Capture the cell that displays the provided text and extract its [X, Y] central coordinate. 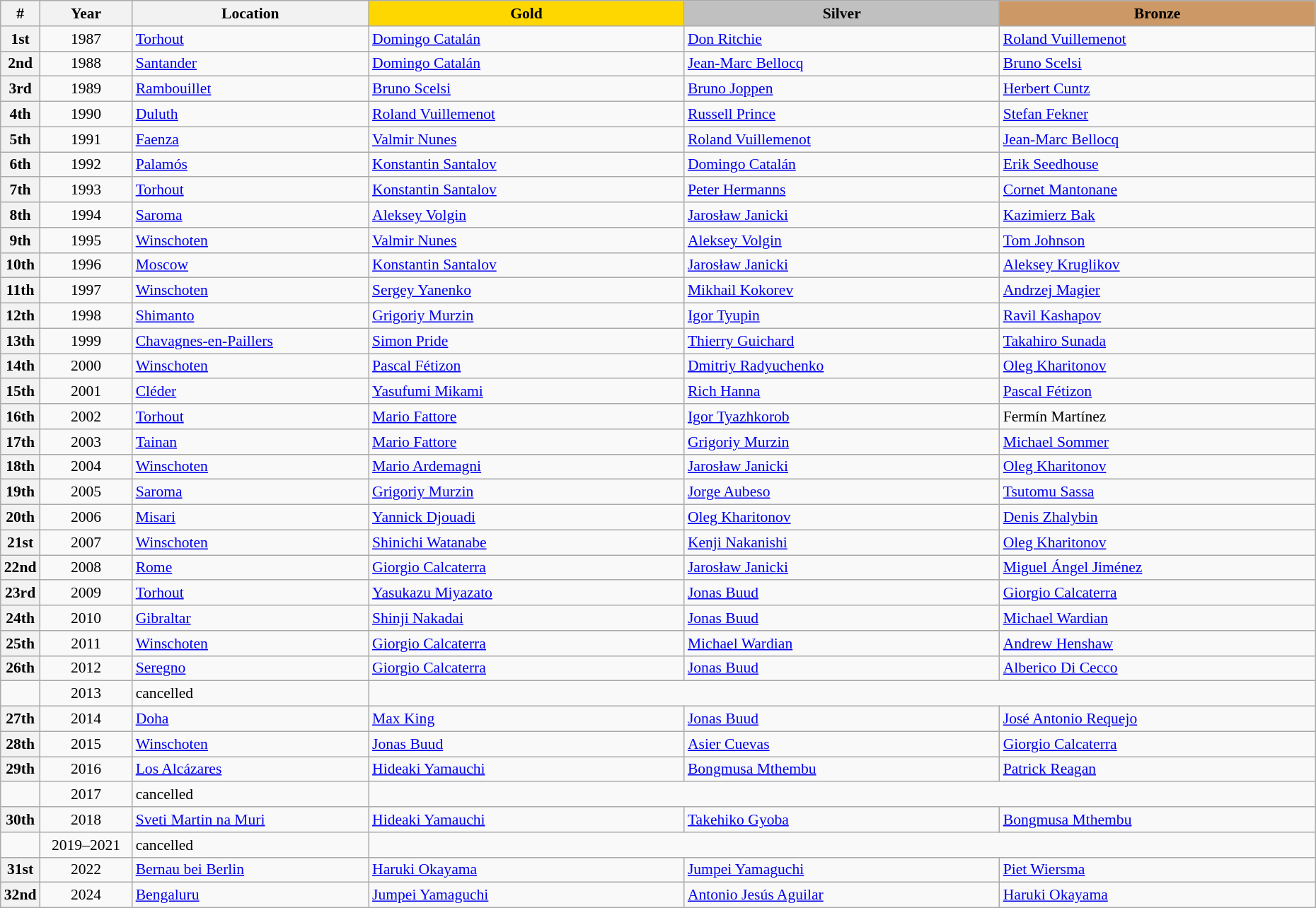
# [21, 13]
4th [21, 115]
Santander [250, 64]
14th [21, 366]
2024 [86, 895]
2000 [86, 366]
Denis Zhalybin [1158, 518]
Takehiko Gyoba [842, 820]
Miguel Ángel Jiménez [1158, 568]
Cornet Mantonane [1158, 190]
Year [86, 13]
1st [21, 39]
23rd [21, 593]
Sveti Martin na Muri [250, 820]
2009 [86, 593]
Mikhail Kokorev [842, 291]
21st [21, 542]
Andrew Henshaw [1158, 644]
1991 [86, 139]
2007 [86, 542]
Faenza [250, 139]
Thierry Guichard [842, 341]
Chavagnes-en-Paillers [250, 341]
7th [21, 190]
Bengaluru [250, 895]
25th [21, 644]
Antonio Jesús Aguilar [842, 895]
Gold [526, 13]
Los Alcázares [250, 769]
Yasufumi Mikami [526, 392]
Kazimierz Bak [1158, 215]
Seregno [250, 668]
Bronze [1158, 13]
Yannick Djouadi [526, 518]
Max King [526, 719]
Gibraltar [250, 618]
Tom Johnson [1158, 240]
19th [21, 492]
Stefan Fekner [1158, 115]
Doha [250, 719]
Tsutomu Sassa [1158, 492]
Peter Hermanns [842, 190]
22nd [21, 568]
Fermín Martínez [1158, 417]
Russell Prince [842, 115]
1997 [86, 291]
Mario Ardemagni [526, 467]
29th [21, 769]
Yasukazu Miyazato [526, 593]
Shinichi Watanabe [526, 542]
2005 [86, 492]
1988 [86, 64]
2006 [86, 518]
Igor Tyupin [842, 316]
6th [21, 165]
2001 [86, 392]
Rome [250, 568]
Jorge Aubeso [842, 492]
2019–2021 [86, 845]
15th [21, 392]
1990 [86, 115]
Sergey Yanenko [526, 291]
Simon Pride [526, 341]
Rambouillet [250, 89]
Takahiro Sunada [1158, 341]
Piet Wiersma [1158, 870]
Silver [842, 13]
26th [21, 668]
Moscow [250, 265]
2013 [86, 694]
1992 [86, 165]
Dmitriy Radyuchenko [842, 366]
2003 [86, 442]
2004 [86, 467]
10th [21, 265]
17th [21, 442]
2012 [86, 668]
11th [21, 291]
Cléder [250, 392]
1996 [86, 265]
Asier Cuevas [842, 744]
8th [21, 215]
13th [21, 341]
1993 [86, 190]
18th [21, 467]
2022 [86, 870]
José Antonio Requejo [1158, 719]
1999 [86, 341]
Location [250, 13]
Misari [250, 518]
1989 [86, 89]
Alberico Di Cecco [1158, 668]
2017 [86, 795]
Shinji Nakadai [526, 618]
2002 [86, 417]
Bruno Joppen [842, 89]
1987 [86, 39]
Kenji Nakanishi [842, 542]
2010 [86, 618]
20th [21, 518]
Shimanto [250, 316]
Michael Sommer [1158, 442]
27th [21, 719]
Igor Tyazhkorob [842, 417]
28th [21, 744]
2016 [86, 769]
5th [21, 139]
2008 [86, 568]
16th [21, 417]
32nd [21, 895]
Tainan [250, 442]
Duluth [250, 115]
1998 [86, 316]
Palamós [250, 165]
Andrzej Magier [1158, 291]
2014 [86, 719]
2nd [21, 64]
1995 [86, 240]
2015 [86, 744]
Bernau bei Berlin [250, 870]
2011 [86, 644]
Don Ritchie [842, 39]
1994 [86, 215]
Aleksey Kruglikov [1158, 265]
24th [21, 618]
Erik Seedhouse [1158, 165]
30th [21, 820]
9th [21, 240]
12th [21, 316]
3rd [21, 89]
Rich Hanna [842, 392]
2018 [86, 820]
31st [21, 870]
Patrick Reagan [1158, 769]
Herbert Cuntz [1158, 89]
Ravil Kashapov [1158, 316]
